Provide the [x, y] coordinate of the cell's center where the given text is located.  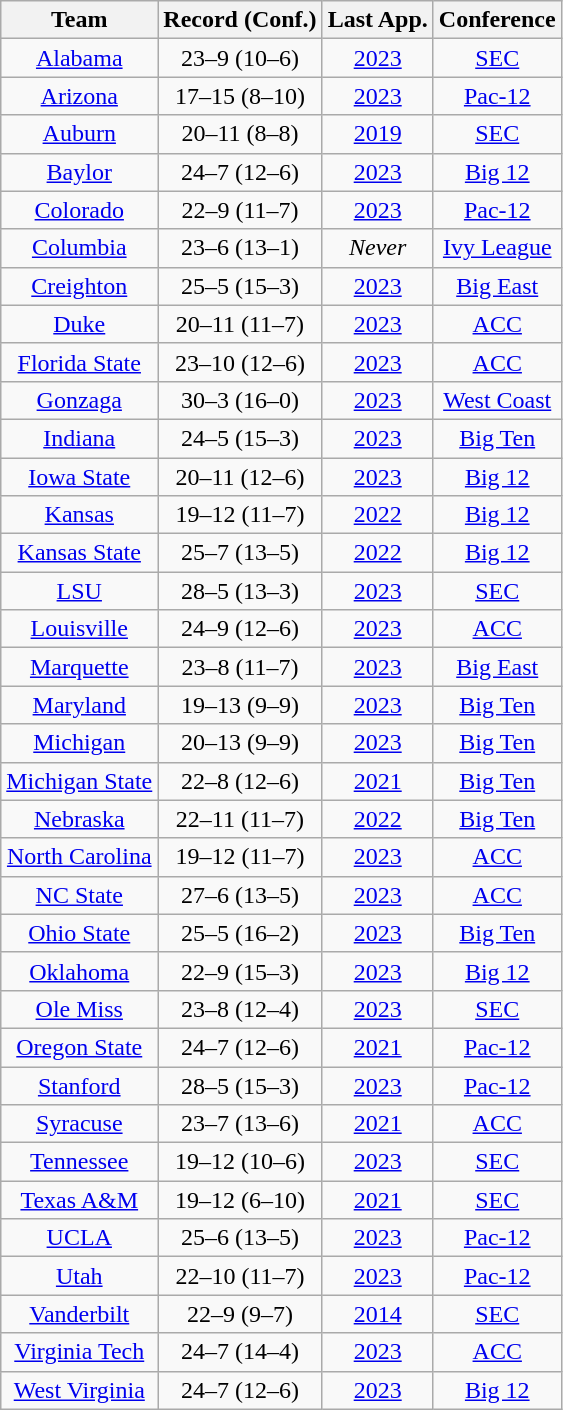
Ole Miss [80, 1009]
23–6 (13–1) [240, 248]
Auburn [80, 134]
25–7 (13–5) [240, 553]
24–9 (12–6) [240, 629]
Columbia [80, 248]
23–8 (11–7) [240, 667]
28–5 (13–3) [240, 591]
LSU [80, 591]
20–11 (11–7) [240, 324]
Never [378, 248]
23–10 (12–6) [240, 362]
Maryland [80, 705]
17–15 (8–10) [240, 96]
27–6 (13–5) [240, 895]
Indiana [80, 438]
22–9 (9–7) [240, 1314]
28–5 (15–3) [240, 1085]
23–7 (13–6) [240, 1124]
22–9 (15–3) [240, 971]
19–12 (6–10) [240, 1200]
22–8 (12–6) [240, 781]
Oregon State [80, 1047]
25–6 (13–5) [240, 1238]
Michigan State [80, 781]
20–13 (9–9) [240, 743]
Virginia Tech [80, 1352]
19–12 (10–6) [240, 1162]
North Carolina [80, 857]
Last App. [378, 20]
30–3 (16–0) [240, 400]
Creighton [80, 286]
Ivy League [497, 248]
25–5 (15–3) [240, 286]
Vanderbilt [80, 1314]
Marquette [80, 667]
20–11 (12–6) [240, 477]
Arizona [80, 96]
Gonzaga [80, 400]
Colorado [80, 210]
22–9 (11–7) [240, 210]
Duke [80, 324]
Florida State [80, 362]
Tennessee [80, 1162]
Kansas [80, 515]
Iowa State [80, 477]
UCLA [80, 1238]
Kansas State [80, 553]
Michigan [80, 743]
Texas A&M [80, 1200]
23–8 (12–4) [240, 1009]
2019 [378, 134]
19–13 (9–9) [240, 705]
Conference [497, 20]
Stanford [80, 1085]
Ohio State [80, 933]
Alabama [80, 58]
Nebraska [80, 819]
West Virginia [80, 1390]
25–5 (16–2) [240, 933]
22–10 (11–7) [240, 1276]
22–11 (11–7) [240, 819]
Syracuse [80, 1124]
NC State [80, 895]
Baylor [80, 172]
23–9 (10–6) [240, 58]
2014 [378, 1314]
20–11 (8–8) [240, 134]
Louisville [80, 629]
West Coast [497, 400]
24–7 (14–4) [240, 1352]
24–5 (15–3) [240, 438]
Record (Conf.) [240, 20]
Utah [80, 1276]
Team [80, 20]
Oklahoma [80, 971]
